Determine the (X, Y) coordinate at the center of the cell enclosing the given text.  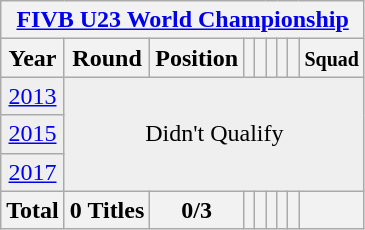
0/3 (197, 210)
Total (33, 210)
2017 (33, 172)
Position (197, 58)
Squad (332, 58)
Round (107, 58)
Year (33, 58)
2015 (33, 134)
FIVB U23 World Championship (183, 20)
2013 (33, 96)
Didn't Qualify (214, 134)
0 Titles (107, 210)
